Search for the cell housing the specified text and yield its (X, Y) center coordinate. 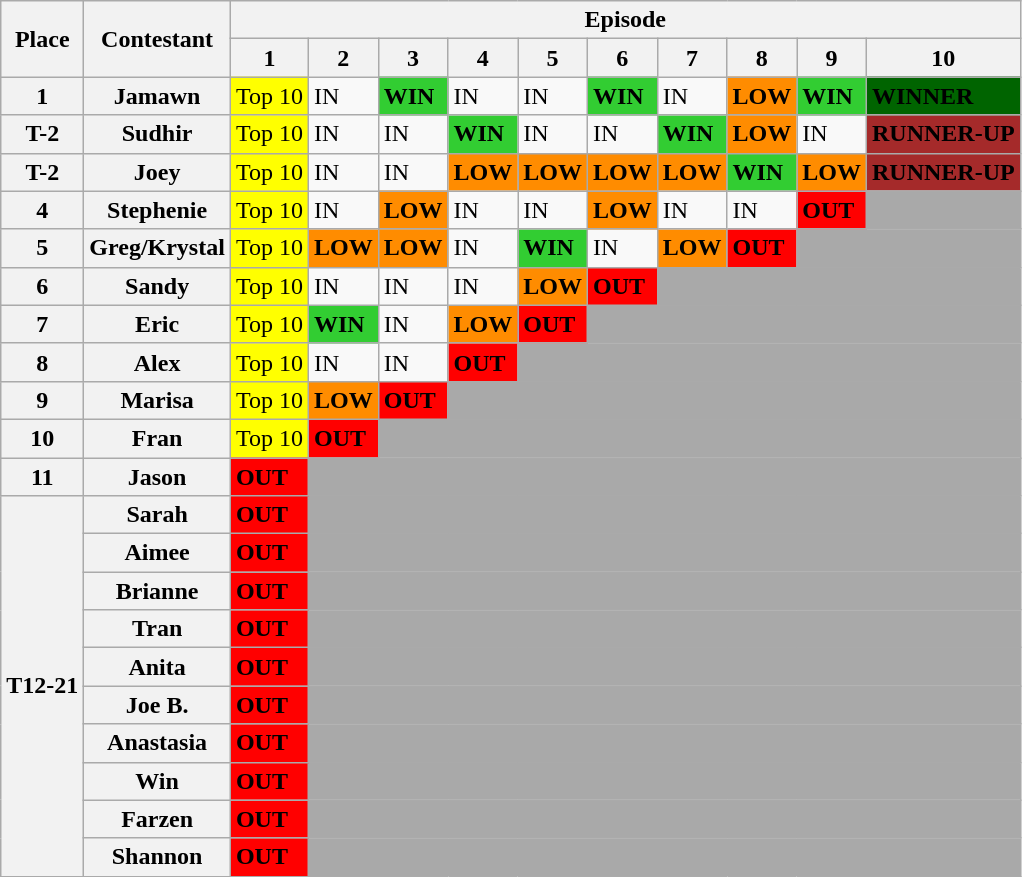
Jason (158, 477)
Fran (158, 438)
Place (42, 39)
Stephenie (158, 210)
WINNER (943, 96)
Episode (625, 20)
Joe B. (158, 705)
2 (343, 58)
Sandy (158, 286)
Brianne (158, 591)
Anita (158, 667)
Anastasia (158, 743)
Sudhir (158, 134)
Jamawn (158, 96)
Aimee (158, 553)
3 (413, 58)
Shannon (158, 857)
Contestant (158, 39)
Alex (158, 362)
Marisa (158, 400)
Win (158, 781)
Eric (158, 324)
T12-21 (42, 686)
Joey (158, 172)
Tran (158, 629)
Greg/Krystal (158, 248)
Farzen (158, 819)
11 (42, 477)
Sarah (158, 515)
